Identify which cell holds the provided text, then report its [X, Y] central coordinate. 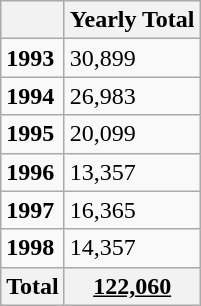
1996 [33, 172]
Yearly Total [132, 20]
30,899 [132, 58]
1995 [33, 134]
20,099 [132, 134]
1993 [33, 58]
26,983 [132, 96]
122,060 [132, 286]
16,365 [132, 210]
1997 [33, 210]
1994 [33, 96]
14,357 [132, 248]
Total [33, 286]
1998 [33, 248]
13,357 [132, 172]
